Return (X, Y) of the center of cell containing provided text 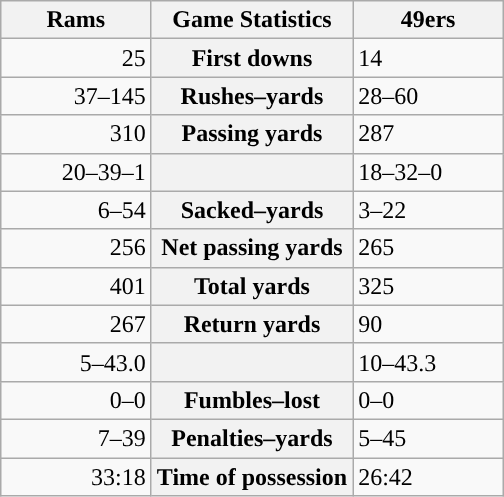
26:42 (428, 477)
18–32–0 (428, 172)
Fumbles–lost (252, 400)
First downs (252, 58)
325 (428, 286)
10–43.3 (428, 362)
37–145 (76, 96)
Net passing yards (252, 248)
310 (76, 134)
6–54 (76, 210)
Return yards (252, 324)
Penalties–yards (252, 438)
49ers (428, 20)
28–60 (428, 96)
90 (428, 324)
256 (76, 248)
Game Statistics (252, 20)
33:18 (76, 477)
Passing yards (252, 134)
401 (76, 286)
Time of possession (252, 477)
20–39–1 (76, 172)
265 (428, 248)
5–43.0 (76, 362)
267 (76, 324)
Total yards (252, 286)
287 (428, 134)
Sacked–yards (252, 210)
14 (428, 58)
Rushes–yards (252, 96)
5–45 (428, 438)
25 (76, 58)
3–22 (428, 210)
7–39 (76, 438)
Rams (76, 20)
